Search for the cell housing the specified text and yield its (x, y) center coordinate. 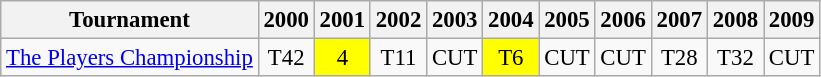
T32 (735, 58)
2007 (679, 20)
The Players Championship (130, 58)
2001 (342, 20)
2009 (792, 20)
2000 (286, 20)
Tournament (130, 20)
2005 (567, 20)
2002 (398, 20)
2003 (455, 20)
2008 (735, 20)
2004 (511, 20)
4 (342, 58)
T11 (398, 58)
T42 (286, 58)
T28 (679, 58)
2006 (623, 20)
T6 (511, 58)
